Identify which cell holds the provided text, then report its (X, Y) central coordinate. 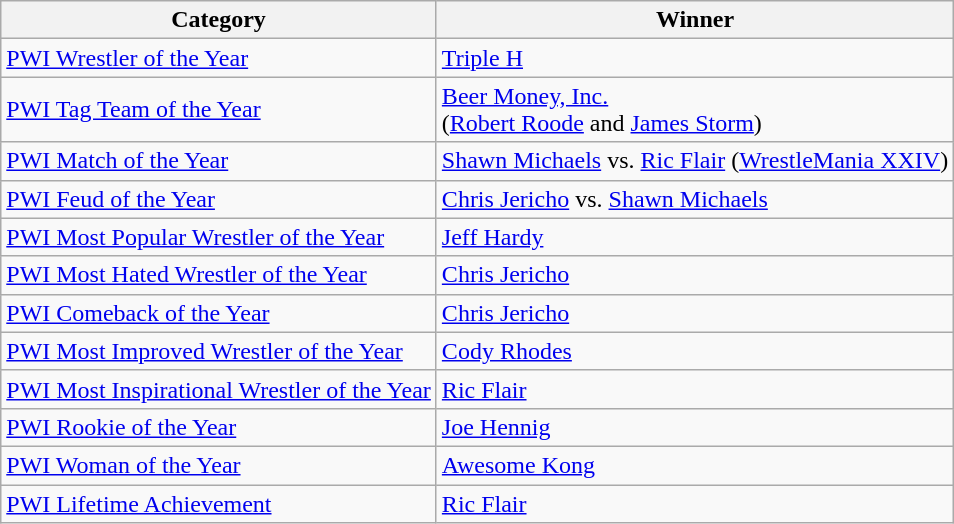
Winner (694, 20)
Beer Money, Inc.(Robert Roode and James Storm) (694, 110)
Category (219, 20)
Triple H (694, 58)
PWI Wrestler of the Year (219, 58)
Cody Rhodes (694, 351)
PWI Feud of the Year (219, 199)
PWI Woman of the Year (219, 465)
PWI Rookie of the Year (219, 427)
PWI Most Popular Wrestler of the Year (219, 237)
PWI Comeback of the Year (219, 313)
PWI Most Hated Wrestler of the Year (219, 275)
PWI Most Improved Wrestler of the Year (219, 351)
PWI Tag Team of the Year (219, 110)
Jeff Hardy (694, 237)
Chris Jericho vs. Shawn Michaels (694, 199)
PWI Most Inspirational Wrestler of the Year (219, 389)
PWI Match of the Year (219, 161)
Shawn Michaels vs. Ric Flair (WrestleMania XXIV) (694, 161)
Awesome Kong (694, 465)
PWI Lifetime Achievement (219, 503)
Joe Hennig (694, 427)
